From the cell containing the given text, extract its center point as (X, Y) coordinate. 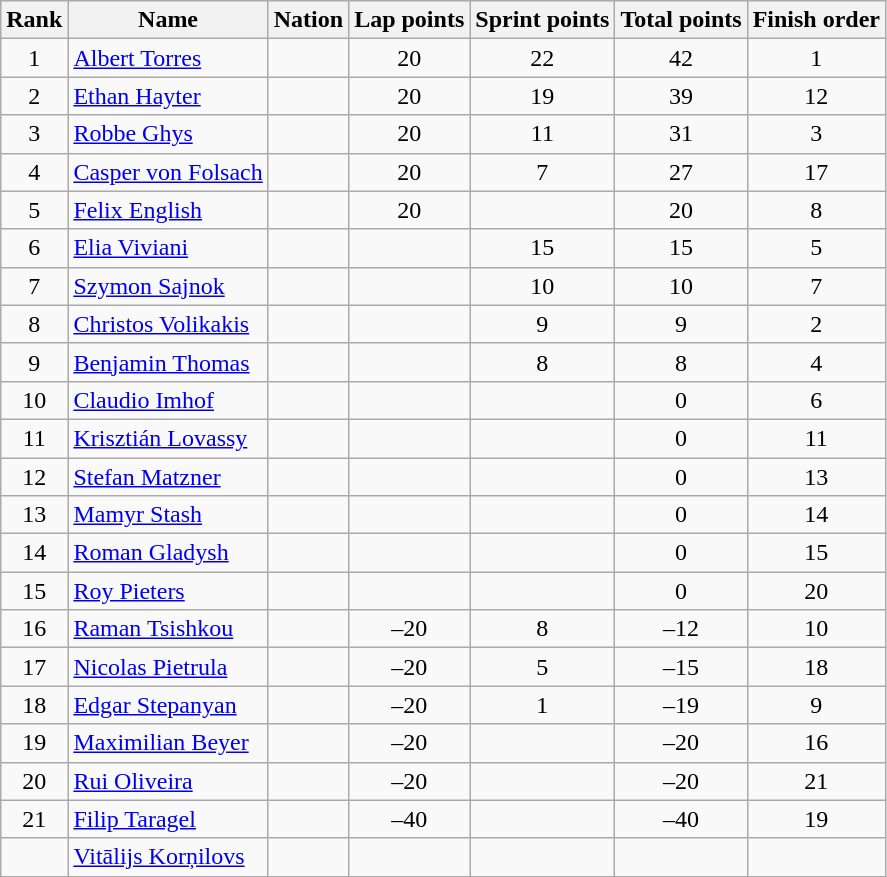
Casper von Folsach (168, 172)
Christos Volikakis (168, 324)
Rui Oliveira (168, 781)
Mamyr Stash (168, 515)
Szymon Sajnok (168, 286)
Vitālijs Korņilovs (168, 857)
Lap points (410, 20)
Nicolas Pietrula (168, 667)
Stefan Matzner (168, 477)
Nation (308, 20)
Felix English (168, 210)
Benjamin Thomas (168, 362)
Rank (34, 20)
Maximilian Beyer (168, 743)
Claudio Imhof (168, 400)
Edgar Stepanyan (168, 705)
–19 (681, 705)
Raman Tsishkou (168, 629)
22 (542, 58)
31 (681, 134)
Total points (681, 20)
Roy Pieters (168, 591)
Ethan Hayter (168, 96)
Sprint points (542, 20)
42 (681, 58)
Finish order (816, 20)
Filip Taragel (168, 819)
Albert Torres (168, 58)
Robbe Ghys (168, 134)
Krisztián Lovassy (168, 438)
–15 (681, 667)
27 (681, 172)
Roman Gladysh (168, 553)
Elia Viviani (168, 248)
–12 (681, 629)
39 (681, 96)
Name (168, 20)
